Return (x, y) of the center of cell containing provided text 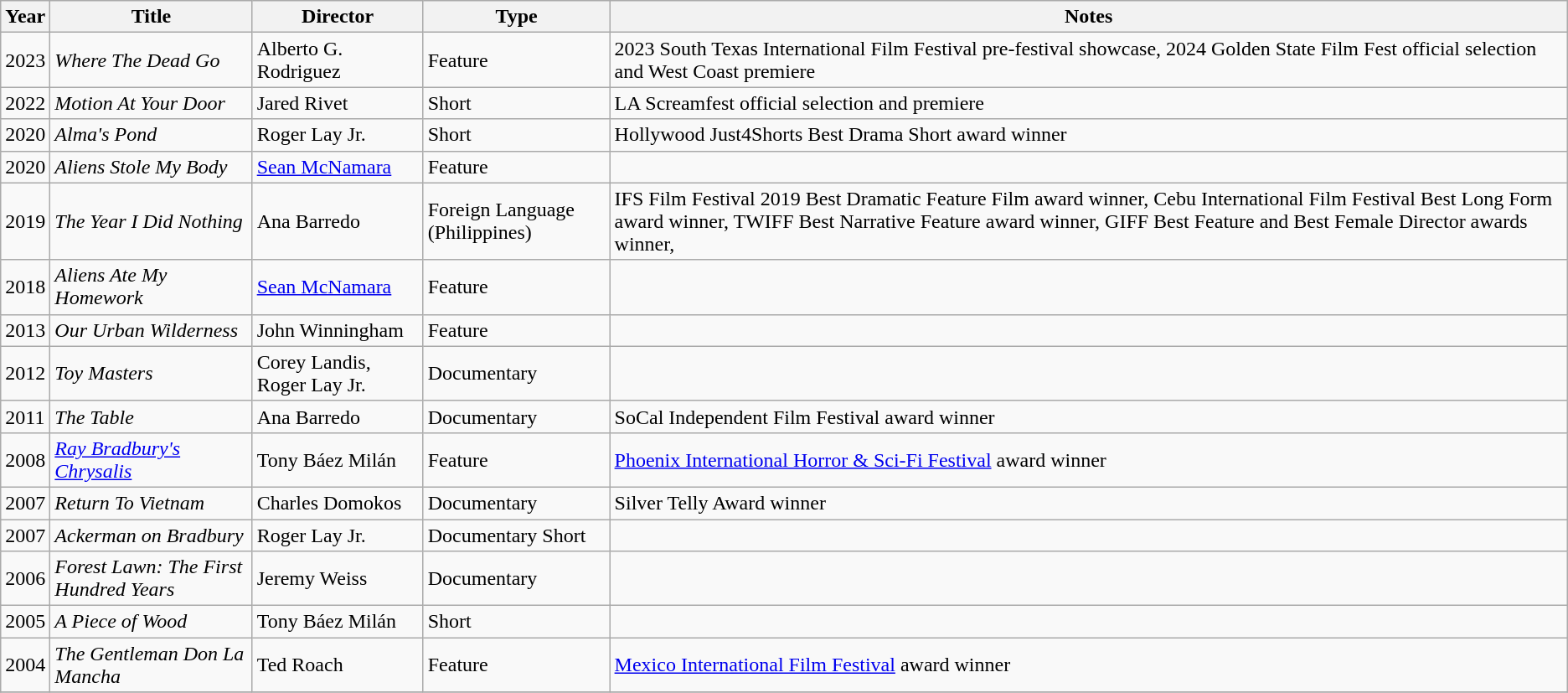
Notes (1089, 17)
Jeremy Weiss (338, 578)
Corey Landis, Roger Lay Jr. (338, 374)
2012 (25, 374)
Documentary Short (516, 535)
Director (338, 17)
2011 (25, 416)
Aliens Ate My Homework (151, 287)
Title (151, 17)
Ted Roach (338, 665)
Alberto G. Rodriguez (338, 60)
John Winningham (338, 330)
Toy Masters (151, 374)
Return To Vietnam (151, 503)
Type (516, 17)
Our Urban Wilderness (151, 330)
Aliens Stole My Body (151, 167)
2006 (25, 578)
Foreign Language (Philippines) (516, 221)
2005 (25, 622)
Ray Bradbury's Chrysalis (151, 459)
Forest Lawn: The First Hundred Years (151, 578)
2023 South Texas International Film Festival pre-festival showcase, 2024 Golden State Film Fest official selection and West Coast premiere (1089, 60)
2013 (25, 330)
2023 (25, 60)
Hollywood Just4Shorts Best Drama Short award winner (1089, 135)
Phoenix International Horror & Sci-Fi Festival award winner (1089, 459)
The Gentleman Don La Mancha (151, 665)
Ackerman on Bradbury (151, 535)
2022 (25, 103)
2018 (25, 287)
A Piece of Wood (151, 622)
2008 (25, 459)
Mexico International Film Festival award winner (1089, 665)
2019 (25, 221)
SoCal Independent Film Festival award winner (1089, 416)
Jared Rivet (338, 103)
Year (25, 17)
2004 (25, 665)
LA Screamfest official selection and premiere (1089, 103)
Alma's Pond (151, 135)
Motion At Your Door (151, 103)
The Year I Did Nothing (151, 221)
The Table (151, 416)
Where The Dead Go (151, 60)
Silver Telly Award winner (1089, 503)
Charles Domokos (338, 503)
